Find where the given text appears and provide that cell's center as (X, Y) coordinate. 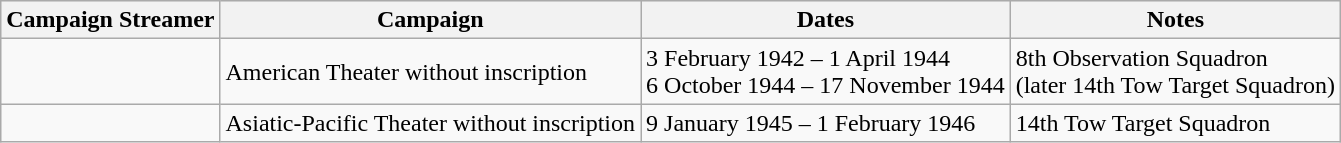
8th Observation Squadron (later 14th Tow Target Squadron) (1175, 72)
American Theater without inscription (430, 72)
Dates (826, 20)
Notes (1175, 20)
3 February 1942 – 1 April 19446 October 1944 – 17 November 1944 (826, 72)
14th Tow Target Squadron (1175, 123)
Campaign Streamer (110, 20)
9 January 1945 – 1 February 1946 (826, 123)
Asiatic-Pacific Theater without inscription (430, 123)
Campaign (430, 20)
